Extract the [X, Y] coordinate from the center of the cell holding the provided text.  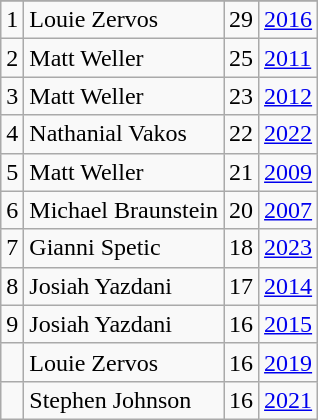
20 [242, 210]
2007 [288, 210]
7 [12, 248]
5 [12, 172]
Nathanial Vakos [124, 134]
2014 [288, 286]
4 [12, 134]
3 [12, 96]
2022 [288, 134]
2019 [288, 362]
2015 [288, 324]
23 [242, 96]
2012 [288, 96]
25 [242, 58]
2016 [288, 20]
2009 [288, 172]
2011 [288, 58]
Stephen Johnson [124, 400]
Michael Braunstein [124, 210]
Gianni Spetic [124, 248]
8 [12, 286]
18 [242, 248]
29 [242, 20]
2023 [288, 248]
6 [12, 210]
2 [12, 58]
2021 [288, 400]
1 [12, 20]
9 [12, 324]
21 [242, 172]
17 [242, 286]
22 [242, 134]
